Extract the [X, Y] coordinate from the center of the cell holding the provided text.  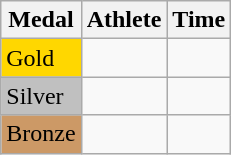
Athlete [124, 20]
Medal [41, 20]
Bronze [41, 134]
Silver [41, 96]
Time [199, 20]
Gold [41, 58]
